For the text-containing cell, return its midpoint in (x, y) coordinate format. 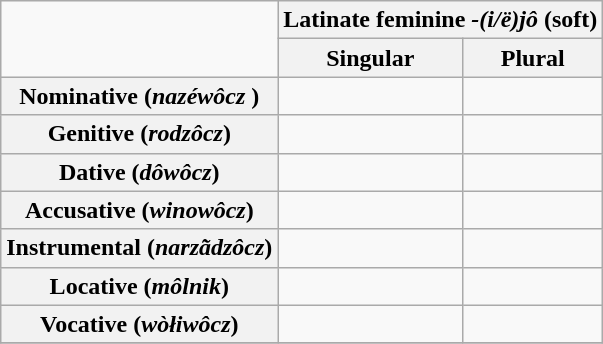
Genitive (rodzôcz) (140, 134)
Vocative (wòłiwôcz) (140, 324)
Dative (dôwôcz) (140, 172)
Plural (533, 58)
Latinate feminine -(i/ë)jô (soft) (440, 20)
Locative (môlnik) (140, 286)
Singular (370, 58)
Instrumental (narzãdzôcz) (140, 248)
Accusative (winowôcz) (140, 210)
Nominative (nazéwôcz ) (140, 96)
